Locate the cell with the specified text and output its [x, y] center coordinate. 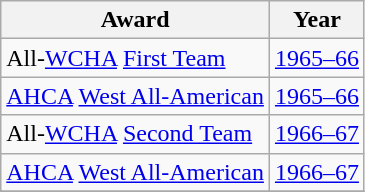
Award [136, 20]
Year [316, 20]
All-WCHA First Team [136, 58]
All-WCHA Second Team [136, 134]
